Return (X, Y) of the center of cell containing provided text 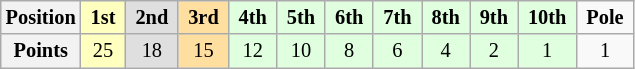
8th (446, 17)
9th (494, 17)
7th (397, 17)
2 (494, 51)
4 (446, 51)
4th (253, 17)
Points (41, 51)
1st (104, 17)
8 (349, 51)
10th (547, 17)
5th (301, 17)
2nd (152, 17)
12 (253, 51)
10 (301, 51)
18 (152, 51)
15 (203, 51)
25 (104, 51)
Pole (604, 17)
3rd (203, 17)
6th (349, 17)
Position (41, 17)
6 (397, 51)
